Capture the cell that displays the provided text and extract its (X, Y) central coordinate. 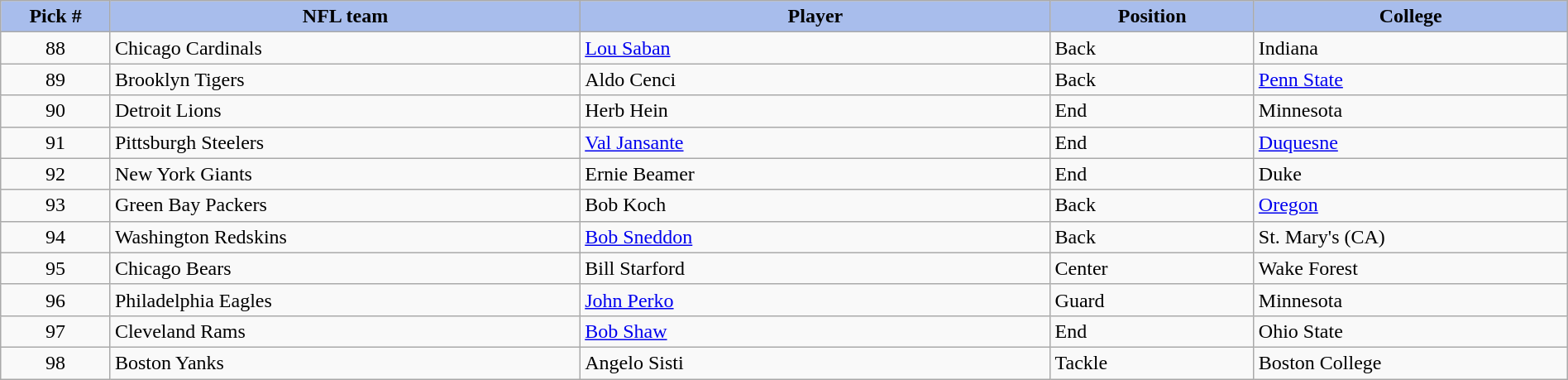
Boston Yanks (345, 363)
Ohio State (1411, 331)
Duke (1411, 174)
94 (56, 237)
Angelo Sisti (815, 363)
Bob Shaw (815, 331)
Aldo Cenci (815, 79)
Player (815, 17)
Pittsburgh Steelers (345, 142)
Chicago Bears (345, 268)
Chicago Cardinals (345, 48)
91 (56, 142)
Philadelphia Eagles (345, 300)
89 (56, 79)
St. Mary's (CA) (1411, 237)
Cleveland Rams (345, 331)
98 (56, 363)
92 (56, 174)
NFL team (345, 17)
Duquesne (1411, 142)
Pick # (56, 17)
Center (1152, 268)
Herb Hein (815, 111)
New York Giants (345, 174)
Penn State (1411, 79)
Val Jansante (815, 142)
Boston College (1411, 363)
Lou Saban (815, 48)
Oregon (1411, 205)
Washington Redskins (345, 237)
Ernie Beamer (815, 174)
Tackle (1152, 363)
97 (56, 331)
Indiana (1411, 48)
Bob Koch (815, 205)
Detroit Lions (345, 111)
John Perko (815, 300)
Bob Sneddon (815, 237)
93 (56, 205)
Brooklyn Tigers (345, 79)
College (1411, 17)
Bill Starford (815, 268)
96 (56, 300)
Position (1152, 17)
88 (56, 48)
Wake Forest (1411, 268)
Guard (1152, 300)
90 (56, 111)
Green Bay Packers (345, 205)
95 (56, 268)
